Return (X, Y) of the center of cell containing provided text 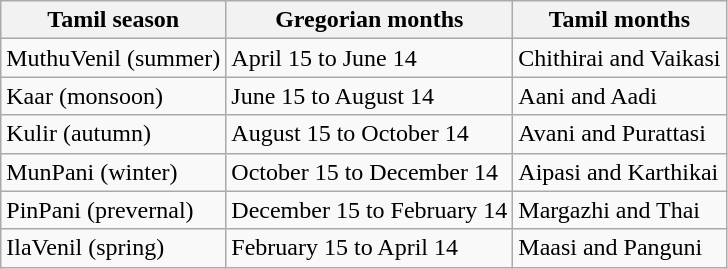
Gregorian months (370, 20)
August 15 to October 14 (370, 134)
April 15 to June 14 (370, 58)
Kulir (autumn) (114, 134)
Tamil months (620, 20)
February 15 to April 14 (370, 248)
IlaVenil (spring) (114, 248)
PinPani (prevernal) (114, 210)
Aipasi and Karthikai (620, 172)
Chithirai and Vaikasi (620, 58)
Avani and Purattasi (620, 134)
MuthuVenil (summer) (114, 58)
MunPani (winter) (114, 172)
Aani and Aadi (620, 96)
October 15 to December 14 (370, 172)
Kaar (monsoon) (114, 96)
Margazhi and Thai (620, 210)
December 15 to February 14 (370, 210)
Maasi and Panguni (620, 248)
June 15 to August 14 (370, 96)
Tamil season (114, 20)
